Return the [X, Y] coordinate for the center point of the cell that contains the specified text.  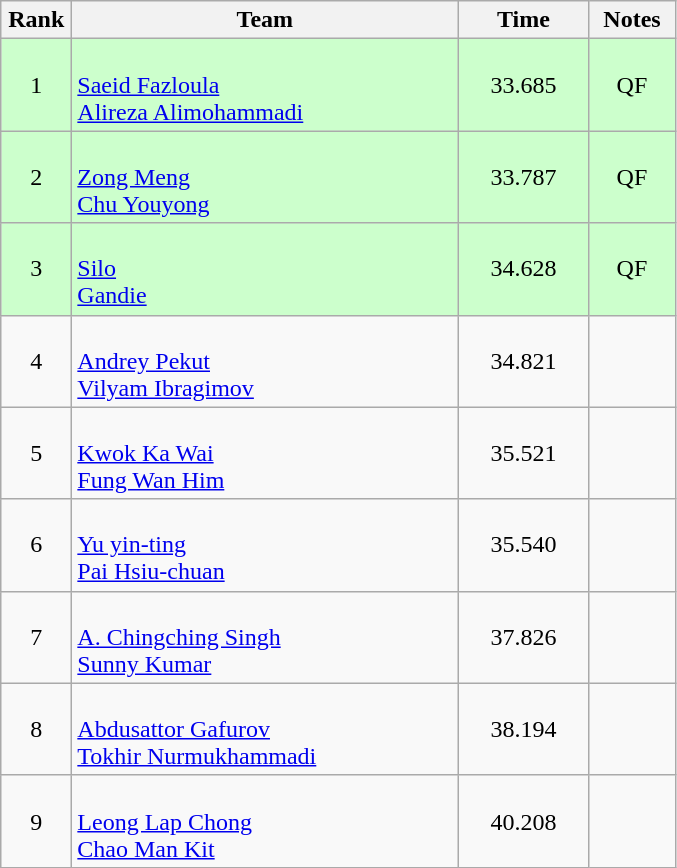
5 [36, 453]
Team [265, 20]
34.628 [524, 269]
7 [36, 637]
33.685 [524, 85]
3 [36, 269]
35.540 [524, 545]
Time [524, 20]
9 [36, 821]
40.208 [524, 821]
Notes [632, 20]
34.821 [524, 361]
33.787 [524, 177]
A. Chingching SinghSunny Kumar [265, 637]
4 [36, 361]
Leong Lap ChongChao Man Kit [265, 821]
2 [36, 177]
35.521 [524, 453]
Zong MengChu Youyong [265, 177]
6 [36, 545]
38.194 [524, 729]
Andrey PekutVilyam Ibragimov [265, 361]
Saeid FazloulaAlireza Alimohammadi [265, 85]
8 [36, 729]
1 [36, 85]
Yu yin-tingPai Hsiu-chuan [265, 545]
Kwok Ka WaiFung Wan Him [265, 453]
37.826 [524, 637]
SiloGandie [265, 269]
Abdusattor GafurovTokhir Nurmukhammadi [265, 729]
Rank [36, 20]
